Capture the cell that displays the provided text and extract its [x, y] central coordinate. 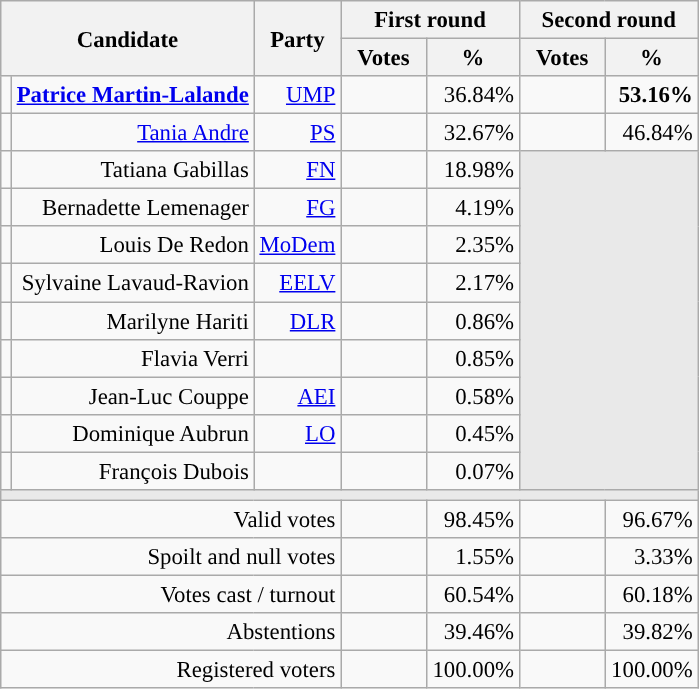
Bernadette Lemenager [132, 208]
32.67% [472, 133]
18.98% [472, 170]
Spoilt and null votes [171, 557]
First round [430, 20]
DLR [298, 321]
0.86% [472, 321]
MoDem [298, 245]
60.54% [472, 594]
Tania Andre [132, 133]
AEI [298, 396]
Registered voters [171, 670]
98.45% [472, 519]
39.82% [652, 632]
2.35% [472, 245]
2.17% [472, 283]
Dominique Aubrun [132, 433]
4.19% [472, 208]
53.16% [652, 95]
Patrice Martin-Lalande [132, 95]
36.84% [472, 95]
Tatiana Gabillas [132, 170]
François Dubois [132, 471]
3.33% [652, 557]
PS [298, 133]
Louis De Redon [132, 245]
Valid votes [171, 519]
0.45% [472, 433]
0.58% [472, 396]
0.07% [472, 471]
EELV [298, 283]
FG [298, 208]
FN [298, 170]
1.55% [472, 557]
LO [298, 433]
Votes cast / turnout [171, 594]
UMP [298, 95]
Jean-Luc Couppe [132, 396]
Second round [608, 20]
46.84% [652, 133]
Sylvaine Lavaud-Ravion [132, 283]
Marilyne Hariti [132, 321]
Abstentions [171, 632]
Flavia Verri [132, 358]
96.67% [652, 519]
0.85% [472, 358]
Candidate [128, 38]
39.46% [472, 632]
60.18% [652, 594]
Party [298, 38]
